Capture the cell that displays the provided text and extract its (x, y) central coordinate. 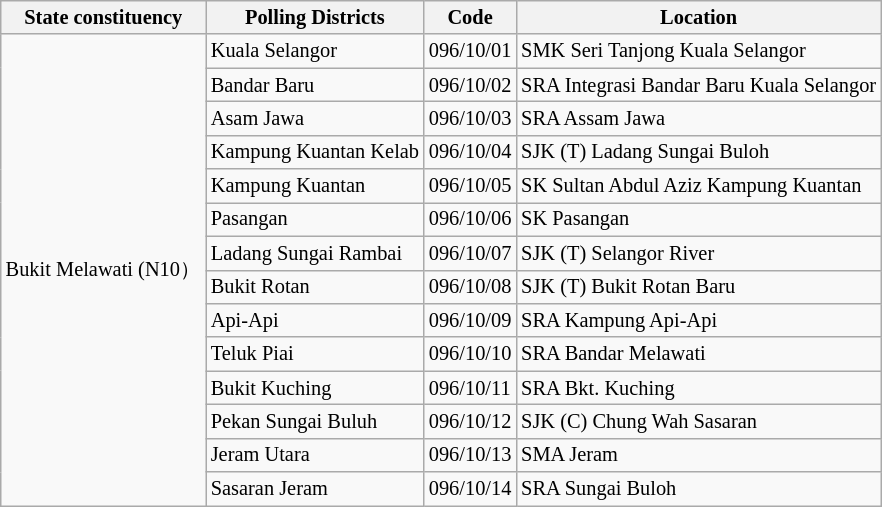
Jeram Utara (315, 455)
Sasaran Jeram (315, 489)
Bandar Baru (315, 85)
Location (698, 17)
Pekan Sungai Buluh (315, 421)
096/10/13 (470, 455)
Bukit Rotan (315, 287)
Kuala Selangor (315, 51)
SJK (T) Bukit Rotan Baru (698, 287)
Teluk Piai (315, 354)
SRA Assam Jawa (698, 118)
SJK (C) Chung Wah Sasaran (698, 421)
096/10/07 (470, 253)
SRA Sungai Buloh (698, 489)
096/10/03 (470, 118)
096/10/02 (470, 85)
096/10/05 (470, 186)
096/10/12 (470, 421)
SRA Integrasi Bandar Baru Kuala Selangor (698, 85)
SK Pasangan (698, 219)
Polling Districts (315, 17)
096/10/11 (470, 388)
Kampung Kuantan (315, 186)
Bukit Melawati (N10） (104, 270)
SMK Seri Tanjong Kuala Selangor (698, 51)
096/10/09 (470, 320)
SJK (T) Selangor River (698, 253)
096/10/01 (470, 51)
Api-Api (315, 320)
096/10/06 (470, 219)
State constituency (104, 17)
096/10/14 (470, 489)
SRA Kampung Api-Api (698, 320)
SRA Bkt. Kuching (698, 388)
Bukit Kuching (315, 388)
SRA Bandar Melawati (698, 354)
SK Sultan Abdul Aziz Kampung Kuantan (698, 186)
Code (470, 17)
Ladang Sungai Rambai (315, 253)
096/10/08 (470, 287)
SMA Jeram (698, 455)
SJK (T) Ladang Sungai Buloh (698, 152)
096/10/04 (470, 152)
096/10/10 (470, 354)
Pasangan (315, 219)
Asam Jawa (315, 118)
Kampung Kuantan Kelab (315, 152)
